For the text-containing cell, return its midpoint in [x, y] coordinate format. 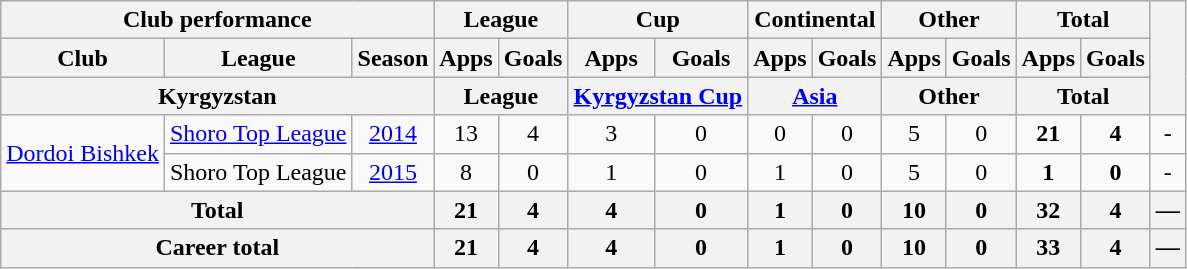
Season [393, 58]
Continental [815, 20]
13 [466, 134]
33 [1048, 248]
2015 [393, 172]
Cup [658, 20]
3 [611, 134]
Asia [815, 96]
Kyrgyzstan Cup [658, 96]
2014 [393, 134]
Career total [218, 248]
8 [466, 172]
Kyrgyzstan [218, 96]
32 [1048, 210]
Club performance [218, 20]
Club [83, 58]
Dordoi Bishkek [83, 153]
